Pinpoint the cell where the given text exists, returning its (X, Y) midpoint coordinate. 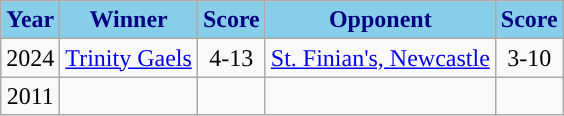
4-13 (231, 58)
3-10 (529, 58)
Opponent (380, 20)
Winner (129, 20)
2011 (30, 96)
St. Finian's, Newcastle (380, 58)
Year (30, 20)
2024 (30, 58)
Trinity Gaels (129, 58)
